Determine the (x, y) coordinate at the center of the cell enclosing the given text.  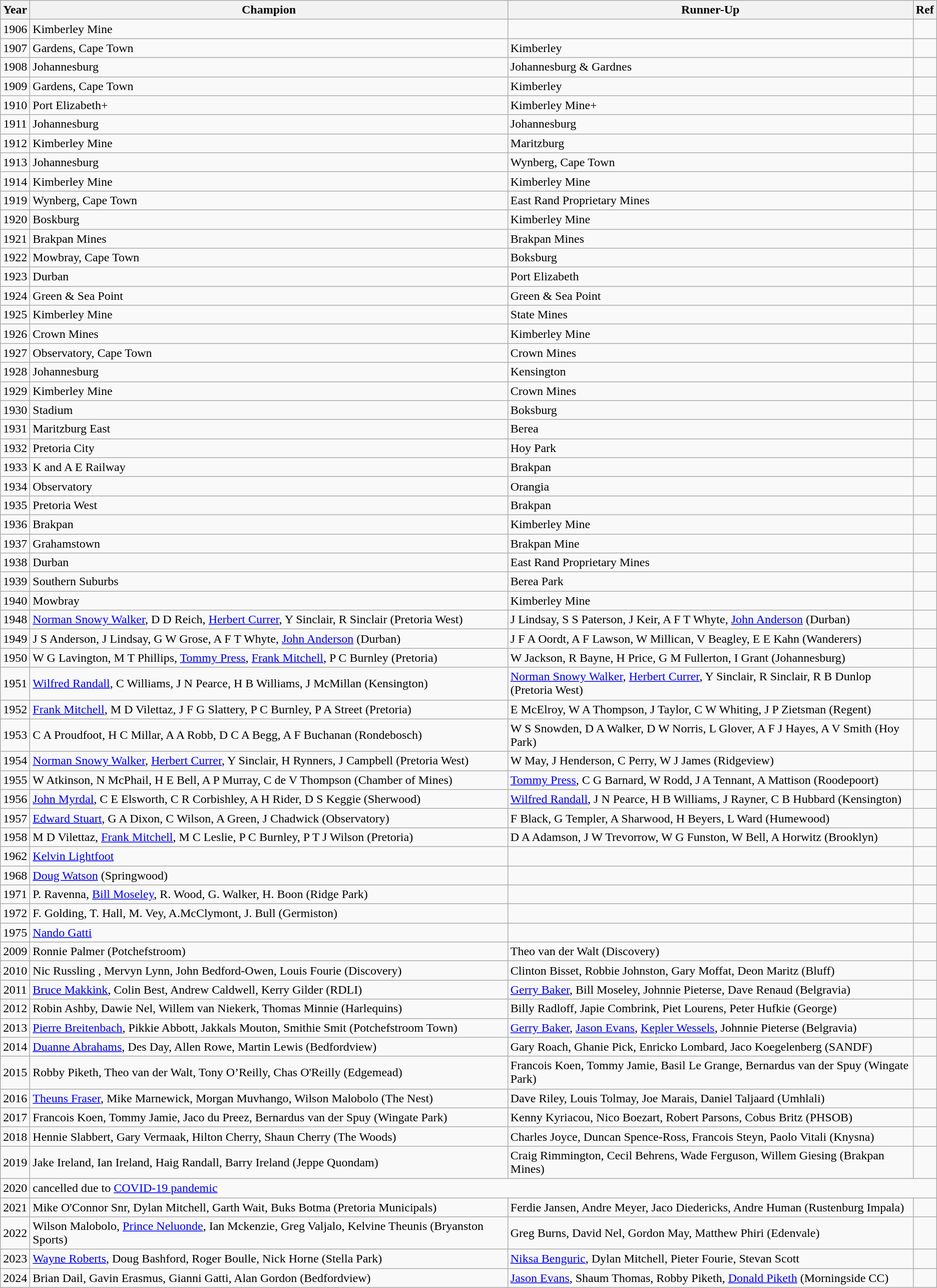
Kensington (710, 372)
Gerry Baker, Jason Evans, Kepler Wessels, Johnnie Pieterse (Belgravia) (710, 1028)
Runner-Up (710, 10)
Mowbray (269, 601)
2020 (15, 1188)
2010 (15, 971)
Port Elizabeth (710, 277)
Dave Riley, Louis Tolmay, Joe Marais, Daniel Taljaard (Umhlali) (710, 1098)
W G Lavington, M T Phillips, Tommy Press, Frank Mitchell, P C Burnley (Pretoria) (269, 658)
Maritzburg (710, 143)
K and A E Railway (269, 467)
1911 (15, 124)
Bruce Makkink, Colin Best, Andrew Caldwell, Kerry Gilder (RDLI) (269, 990)
John Myrdal, C E Elsworth, C R Corbishley, A H Rider, D S Keggie (Sherwood) (269, 799)
Mowbray, Cape Town (269, 258)
2022 (15, 1233)
Robby Piketh, Theo van der Walt, Tony O’Reilly, Chas O'Reilly (Edgemead) (269, 1072)
2015 (15, 1072)
1950 (15, 658)
1934 (15, 486)
F. Golding, T. Hall, M. Vey, A.McClymont, J. Bull (Germiston) (269, 914)
W Jackson, R Bayne, H Price, G M Fullerton, I Grant (Johannesburg) (710, 658)
Duanne Abrahams, Des Day, Allen Rowe, Martin Lewis (Bedfordview) (269, 1047)
Year (15, 10)
Frank Mitchell, M D Vilettaz, J F G Slattery, P C Burnley, P A Street (Pretoria) (269, 709)
1906 (15, 29)
1932 (15, 448)
C A Proudfoot, H C Millar, A A Robb, D C A Begg, A F Buchanan (Rondebosch) (269, 735)
Norman Snowy Walker, Herbert Currer, Y Sinclair, H Rynners, J Campbell (Pretoria West) (269, 761)
1936 (15, 524)
Francois Koen, Tommy Jamie, Basil Le Grange, Bernardus van der Spuy (Wingate Park) (710, 1072)
1968 (15, 876)
1956 (15, 799)
Observatory, Cape Town (269, 353)
2012 (15, 1009)
Jake Ireland, Ian Ireland, Haig Randall, Barry Ireland (Jeppe Quondam) (269, 1162)
1909 (15, 86)
Kelvin Lightfoot (269, 856)
2024 (15, 1278)
1962 (15, 856)
W Atkinson, N McPhail, H E Bell, A P Murray, C de V Thompson (Chamber of Mines) (269, 780)
Boskburg (269, 219)
Brakpan Mine (710, 543)
1957 (15, 818)
Gerry Baker, Bill Moseley, Johnnie Pieterse, Dave Renaud (Belgravia) (710, 990)
Orangia (710, 486)
1952 (15, 709)
1975 (15, 933)
2019 (15, 1162)
Brian Dail, Gavin Erasmus, Gianni Gatti, Alan Gordon (Bedfordview) (269, 1278)
Ferdie Jansen, Andre Meyer, Jaco Diedericks, Andre Human (Rustenburg Impala) (710, 1207)
1954 (15, 761)
1953 (15, 735)
Wilfred Randall, C Williams, J N Pearce, H B Williams, J McMillan (Kensington) (269, 684)
1939 (15, 582)
2023 (15, 1259)
Wilfred Randall, J N Pearce, H B Williams, J Rayner, C B Hubbard (Kensington) (710, 799)
1949 (15, 639)
1910 (15, 105)
1940 (15, 601)
J S Anderson, J Lindsay, G W Grose, A F T Whyte, John Anderson (Durban) (269, 639)
P. Ravenna, Bill Moseley, R. Wood, G. Walker, H. Boon (Ridge Park) (269, 895)
M D Vilettaz, Frank Mitchell, M C Leslie, P C Burnley, P T J Wilson (Pretoria) (269, 837)
1927 (15, 353)
Hennie Slabbert, Gary Vermaak, Hilton Cherry, Shaun Cherry (The Woods) (269, 1136)
Port Elizabeth+ (269, 105)
2016 (15, 1098)
1925 (15, 315)
2014 (15, 1047)
Charles Joyce, Duncan Spence-Ross, Francois Steyn, Paolo Vitali (Knysna) (710, 1136)
1913 (15, 162)
Berea Park (710, 582)
1938 (15, 563)
1971 (15, 895)
Theo van der Walt (Discovery) (710, 952)
1919 (15, 200)
W S Snowden, D A Walker, D W Norris, L Glover, A F J Hayes, A V Smith (Hoy Park) (710, 735)
F Black, G Templer, A Sharwood, H Beyers, L Ward (Humewood) (710, 818)
Hoy Park (710, 448)
1921 (15, 239)
Edward Stuart, G A Dixon, C Wilson, A Green, J Chadwick (Observatory) (269, 818)
Berea (710, 429)
1930 (15, 410)
Doug Watson (Springwood) (269, 876)
1926 (15, 334)
1931 (15, 429)
W May, J Henderson, C Perry, W J James (Ridgeview) (710, 761)
Observatory (269, 486)
1955 (15, 780)
1951 (15, 684)
E McElroy, W A Thompson, J Taylor, C W Whiting, J P Zietsman (Regent) (710, 709)
2009 (15, 952)
1922 (15, 258)
J F A Oordt, A F Lawson, W Millican, V Beagley, E E Kahn (Wanderers) (710, 639)
Southern Suburbs (269, 582)
1912 (15, 143)
1935 (15, 505)
Ronnie Palmer (Potchefstroom) (269, 952)
Champion (269, 10)
Francois Koen, Tommy Jamie, Jaco du Preez, Bernardus van der Spuy (Wingate Park) (269, 1117)
cancelled due to COVID-19 pandemic (484, 1188)
2021 (15, 1207)
Theuns Fraser, Mike Marnewick, Morgan Muvhango, Wilson Malobolo (The Nest) (269, 1098)
1908 (15, 67)
Nic Russling , Mervyn Lynn, John Bedford-Owen, Louis Fourie (Discovery) (269, 971)
Clinton Bisset, Robbie Johnston, Gary Moffat, Deon Maritz (Bluff) (710, 971)
Wilson Malobolo, Prince Neluonde, Ian Mckenzie, Greg Valjalo, Kelvine Theunis (Bryanston Sports) (269, 1233)
1907 (15, 48)
2018 (15, 1136)
1914 (15, 181)
Johannesburg & Gardnes (710, 67)
Pretoria West (269, 505)
2011 (15, 990)
Kimberley Mine+ (710, 105)
Niksa Benguric, Dylan Mitchell, Pieter Fourie, Stevan Scott (710, 1259)
Ref (925, 10)
Pierre Breitenbach, Pikkie Abbott, Jakkals Mouton, Smithie Smit (Potchefstroom Town) (269, 1028)
Norman Snowy Walker, Herbert Currer, Y Sinclair, R Sinclair, R B Dunlop (Pretoria West) (710, 684)
Greg Burns, David Nel, Gordon May, Matthew Phiri (Edenvale) (710, 1233)
Jason Evans, Shaum Thomas, Robby Piketh, Donald Piketh (Morningside CC) (710, 1278)
Kenny Kyriacou, Nico Boezart, Robert Parsons, Cobus Britz (PHSOB) (710, 1117)
1958 (15, 837)
J Lindsay, S S Paterson, J Keir, A F T Whyte, John Anderson (Durban) (710, 620)
1929 (15, 391)
1923 (15, 277)
Wayne Roberts, Doug Bashford, Roger Boulle, Nick Horne (Stella Park) (269, 1259)
1933 (15, 467)
Craig Rimmington, Cecil Behrens, Wade Ferguson, Willem Giesing (Brakpan Mines) (710, 1162)
1924 (15, 296)
1972 (15, 914)
2017 (15, 1117)
Nando Gatti (269, 933)
D A Adamson, J W Trevorrow, W G Funston, W Bell, A Horwitz (Brooklyn) (710, 837)
1920 (15, 219)
Mike O'Connor Snr, Dylan Mitchell, Garth Wait, Buks Botma (Pretoria Municipals) (269, 1207)
Billy Radloff, Japie Combrink, Piet Lourens, Peter Hufkie (George) (710, 1009)
Pretoria City (269, 448)
Gary Roach, Ghanie Pick, Enricko Lombard, Jaco Koegelenberg (SANDF) (710, 1047)
State Mines (710, 315)
Robin Ashby, Dawie Nel, Willem van Niekerk, Thomas Minnie (Harlequins) (269, 1009)
Grahamstown (269, 543)
Stadium (269, 410)
1937 (15, 543)
Tommy Press, C G Barnard, W Rodd, J A Tennant, A Mattison (Roodepoort) (710, 780)
1948 (15, 620)
Norman Snowy Walker, D D Reich, Herbert Currer, Y Sinclair, R Sinclair (Pretoria West) (269, 620)
1928 (15, 372)
Maritzburg East (269, 429)
2013 (15, 1028)
